Capture the cell that displays the provided text and extract its (x, y) central coordinate. 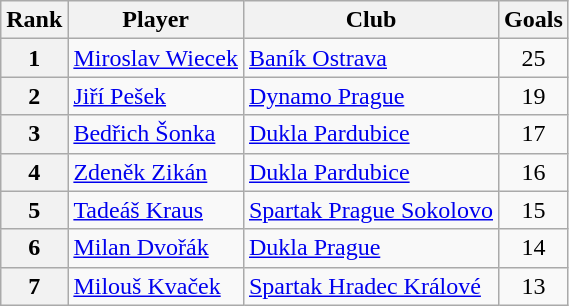
Miroslav Wiecek (156, 58)
Dynamo Prague (370, 96)
3 (34, 134)
Baník Ostrava (370, 58)
Milouš Kvaček (156, 286)
Spartak Prague Sokolovo (370, 210)
15 (534, 210)
25 (534, 58)
Milan Dvořák (156, 248)
1 (34, 58)
Player (156, 20)
Jiří Pešek (156, 96)
4 (34, 172)
Dukla Prague (370, 248)
Spartak Hradec Králové (370, 286)
2 (34, 96)
5 (34, 210)
19 (534, 96)
7 (34, 286)
13 (534, 286)
Bedřich Šonka (156, 134)
Goals (534, 20)
6 (34, 248)
Zdeněk Zikán (156, 172)
Club (370, 20)
17 (534, 134)
16 (534, 172)
Tadeáš Kraus (156, 210)
14 (534, 248)
Rank (34, 20)
